From the cell containing the given text, extract its center point as [x, y] coordinate. 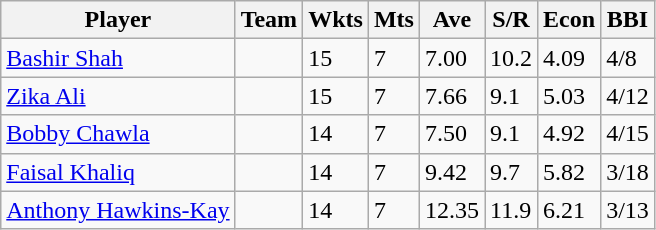
5.82 [570, 172]
7.66 [452, 96]
Zika Ali [118, 96]
Bashir Shah [118, 58]
4/8 [628, 58]
9.42 [452, 172]
Econ [570, 20]
7.50 [452, 134]
7.00 [452, 58]
3/13 [628, 210]
11.9 [510, 210]
4/15 [628, 134]
4/12 [628, 96]
Ave [452, 20]
Bobby Chawla [118, 134]
10.2 [510, 58]
Anthony Hawkins-Kay [118, 210]
12.35 [452, 210]
6.21 [570, 210]
5.03 [570, 96]
4.92 [570, 134]
Player [118, 20]
Faisal Khaliq [118, 172]
S/R [510, 20]
9.7 [510, 172]
Team [269, 20]
4.09 [570, 58]
3/18 [628, 172]
Wkts [336, 20]
BBI [628, 20]
Mts [394, 20]
